Detect which cell encompasses the target text, then output its [x, y] center coordinate. 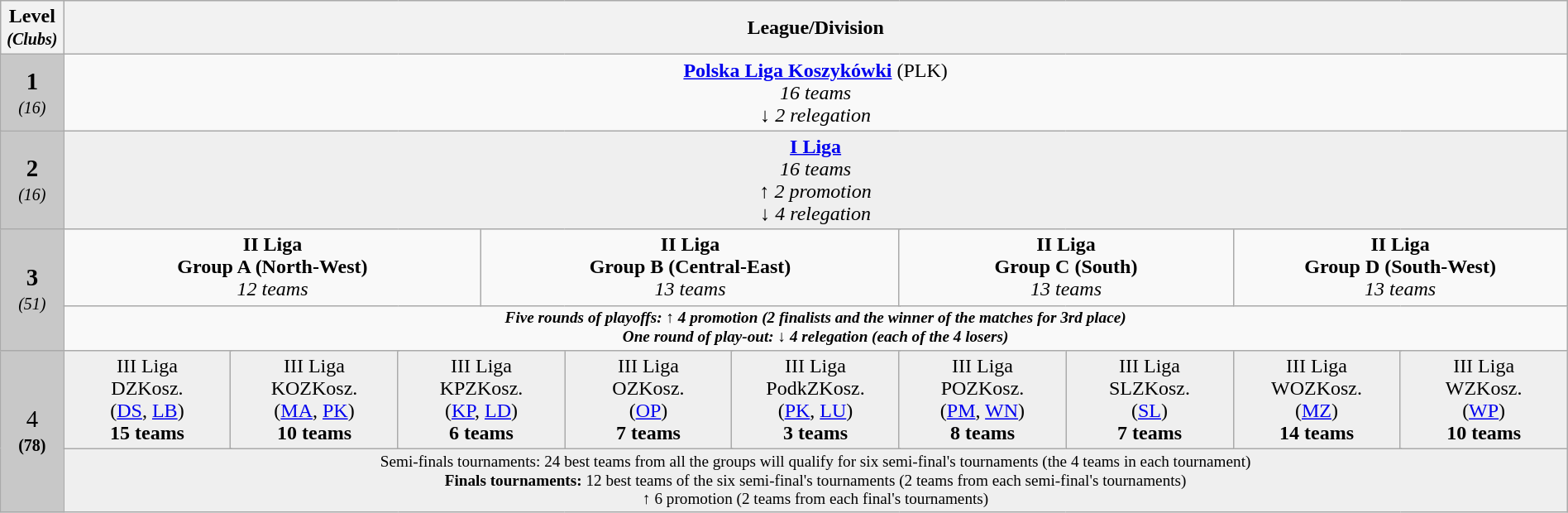
III LigaKOZKosz.(MA, PK)10 teams [314, 399]
II LigaGroup B (Central-East)13 teams [690, 267]
III LigaWOZKosz.(MZ)14 teams [1317, 399]
I Liga16 teams↑ 2 promotion↓ 4 relegation [815, 180]
1(16) [32, 93]
III LigaDZKosz.(DS, LB)15 teams [147, 399]
III LigaPOZKosz.(PM, WN)8 teams [982, 399]
Polska Liga Koszykówki (PLK)16 teams↓ 2 relegation [815, 93]
Level(Clubs) [32, 28]
III LigaWZKosz.(WP)10 teams [1484, 399]
III LigaKPZKosz.(KP, LD)6 teams [481, 399]
III LigaPodkZKosz.(PK, LU)3 teams [815, 399]
III LigaSLZKosz.(SL)7 teams [1150, 399]
III LigaOZKosz.(OP)7 teams [648, 399]
League/Division [815, 28]
3(51) [32, 290]
II LigaGroup C (South)13 teams [1066, 267]
2(16) [32, 180]
II LigaGroup A (North-West)12 teams [273, 267]
4(78) [32, 431]
II LigaGroup D (South-West)13 teams [1400, 267]
